Find where the given text appears and provide that cell's center as [x, y] coordinate. 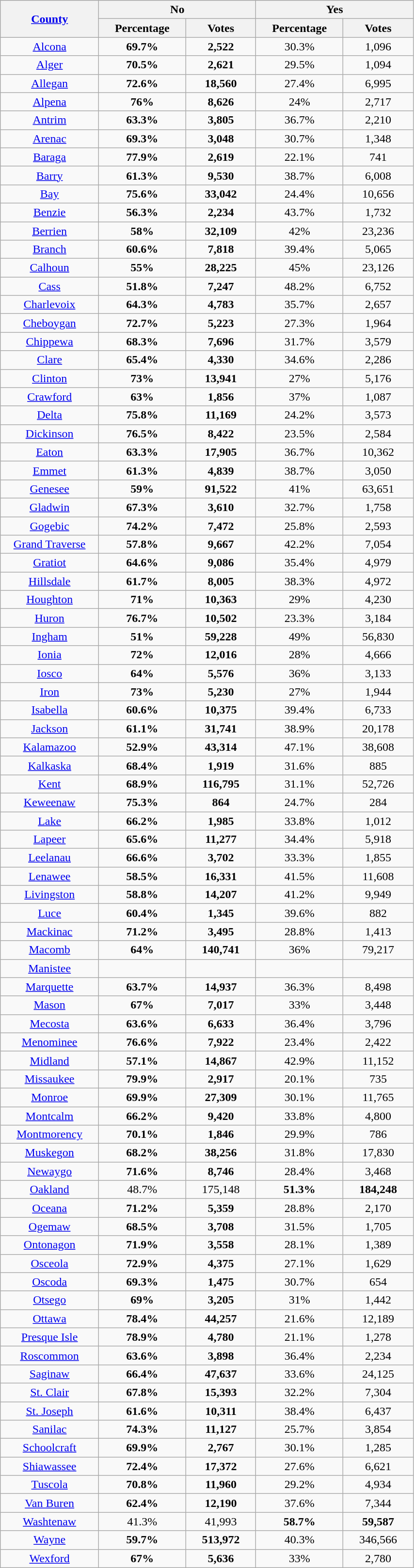
1,348 [378, 139]
Osceola [49, 1263]
8,422 [221, 434]
11,608 [378, 876]
Kalamazoo [49, 747]
60.4% [143, 913]
Cass [49, 286]
68.9% [143, 784]
1,096 [378, 47]
3,558 [221, 1245]
10,656 [378, 194]
2,210 [378, 120]
County [49, 19]
59,228 [221, 637]
71.6% [143, 1171]
6,995 [378, 83]
41,993 [221, 1521]
72.6% [143, 83]
4,666 [378, 655]
12,016 [221, 655]
4,780 [221, 1337]
72.4% [143, 1466]
17,830 [378, 1153]
4,783 [221, 305]
56,830 [378, 637]
3,702 [221, 858]
31.7% [300, 342]
27.4% [300, 83]
Huron [49, 618]
1,345 [221, 913]
32.2% [300, 1392]
3,579 [378, 342]
Van Buren [49, 1503]
1,732 [378, 212]
Kent [49, 784]
1,475 [221, 1282]
28,225 [221, 268]
Monroe [49, 1097]
2,657 [378, 305]
13,941 [221, 378]
1,944 [378, 692]
Luce [49, 913]
21.1% [300, 1337]
38.9% [300, 729]
Bay [49, 194]
14,867 [221, 1060]
66.6% [143, 858]
Lake [49, 821]
32,109 [221, 231]
1,758 [378, 507]
47,637 [221, 1374]
1,413 [378, 931]
39.6% [300, 913]
7,344 [378, 1503]
6,008 [378, 175]
4,230 [378, 600]
175,148 [221, 1190]
64.6% [143, 563]
St. Clair [49, 1392]
10,311 [221, 1411]
51.8% [143, 286]
34.4% [300, 839]
1,705 [378, 1226]
57.1% [143, 1060]
38.3% [300, 581]
71.9% [143, 1245]
27,309 [221, 1097]
68.5% [143, 1226]
7,054 [378, 544]
Kalkaska [49, 765]
38.4% [300, 1411]
Wexford [49, 1558]
6,633 [221, 1024]
3,205 [221, 1300]
43.7% [300, 212]
Ontonagon [49, 1245]
23.3% [300, 618]
Mecosta [49, 1024]
12,190 [221, 1503]
Muskegon [49, 1153]
1,855 [378, 858]
59% [143, 489]
6,437 [378, 1411]
4,972 [378, 581]
7,818 [221, 249]
43,314 [221, 747]
Crawford [49, 397]
2,286 [378, 360]
59.7% [143, 1540]
5,359 [221, 1208]
57.8% [143, 544]
68.2% [143, 1153]
23.5% [300, 434]
Wayne [49, 1540]
20.1% [300, 1079]
6,752 [378, 286]
2,917 [221, 1079]
33,042 [221, 194]
31.5% [300, 1226]
7,017 [221, 1005]
3,133 [378, 673]
5,918 [378, 839]
29% [300, 600]
Delta [49, 415]
78.9% [143, 1337]
29.2% [300, 1485]
76% [143, 102]
Washtenaw [49, 1521]
7,304 [378, 1392]
79.9% [143, 1079]
2,780 [378, 1558]
14,937 [221, 987]
Manistee [49, 968]
35.7% [300, 305]
58.8% [143, 895]
Tuscola [49, 1485]
1,919 [221, 765]
Chippewa [49, 342]
Arenac [49, 139]
11,960 [221, 1485]
346,566 [378, 1540]
52.9% [143, 747]
Oscoda [49, 1282]
1,964 [378, 323]
4,800 [378, 1116]
3,495 [221, 931]
2,522 [221, 47]
32.7% [300, 507]
23.4% [300, 1042]
Mackinac [49, 931]
Clare [49, 360]
4,330 [221, 360]
Shiawassee [49, 1466]
24.7% [300, 802]
52,726 [378, 784]
24.4% [300, 194]
9,530 [221, 175]
Baraga [49, 157]
56.3% [143, 212]
1,442 [378, 1300]
4,934 [378, 1485]
41.3% [143, 1521]
184,248 [378, 1190]
Gratiot [49, 563]
35.4% [300, 563]
51.3% [300, 1190]
31,741 [221, 729]
48.2% [300, 286]
24% [300, 102]
45% [300, 268]
Ogemaw [49, 1226]
No [177, 10]
Macomb [49, 950]
Branch [49, 249]
5,176 [378, 378]
16,331 [221, 876]
61.6% [143, 1411]
3,805 [221, 120]
2,621 [221, 65]
3,610 [221, 507]
6,621 [378, 1466]
11,169 [221, 415]
72.7% [143, 323]
Leelanau [49, 858]
12,189 [378, 1319]
7,247 [221, 286]
5,223 [221, 323]
11,765 [378, 1097]
58.7% [300, 1521]
74.2% [143, 526]
59,587 [378, 1521]
3,048 [221, 139]
3,708 [221, 1226]
28.4% [300, 1171]
62.4% [143, 1503]
Presque Isle [49, 1337]
25.7% [300, 1429]
79,217 [378, 950]
Allegan [49, 83]
Houghton [49, 600]
21.6% [300, 1319]
58.5% [143, 876]
2,593 [378, 526]
5,230 [221, 692]
1,087 [378, 397]
Charlevoix [49, 305]
Genesee [49, 489]
66.4% [143, 1374]
Menominee [49, 1042]
30.3% [300, 47]
33.6% [300, 1374]
Lenawee [49, 876]
49% [300, 637]
15,393 [221, 1392]
41% [300, 489]
28.1% [300, 1245]
Berrien [49, 231]
Alpena [49, 102]
Otsego [49, 1300]
61.1% [143, 729]
77.9% [143, 157]
9,420 [221, 1116]
Roscommon [49, 1355]
Cheboygan [49, 323]
29.5% [300, 65]
Mason [49, 1005]
68.4% [143, 765]
58% [143, 231]
1,278 [378, 1337]
63,651 [378, 489]
654 [378, 1282]
2,422 [378, 1042]
70.1% [143, 1134]
72% [143, 655]
67.3% [143, 507]
41.5% [300, 876]
42.9% [300, 1060]
5,065 [378, 249]
Livingston [49, 895]
Jackson [49, 729]
11,127 [221, 1429]
Grand Traverse [49, 544]
Gladwin [49, 507]
25.8% [300, 526]
885 [378, 765]
37.6% [300, 1503]
3,448 [378, 1005]
75.8% [143, 415]
75.3% [143, 802]
Iosco [49, 673]
64.3% [143, 305]
69.7% [143, 47]
864 [221, 802]
42.2% [300, 544]
Alcona [49, 47]
Benzie [49, 212]
31.1% [300, 784]
Ionia [49, 655]
44,257 [221, 1319]
2,619 [221, 157]
38,608 [378, 747]
72.9% [143, 1263]
Schoolcraft [49, 1448]
2,767 [221, 1448]
55% [143, 268]
2,170 [378, 1208]
4,839 [221, 470]
1,094 [378, 65]
Missaukee [49, 1079]
8,626 [221, 102]
Barry [49, 175]
6,733 [378, 710]
Keweenaw [49, 802]
Isabella [49, 710]
1,985 [221, 821]
3,184 [378, 618]
70.8% [143, 1485]
Lapeer [49, 839]
5,636 [221, 1558]
67.8% [143, 1392]
20,178 [378, 729]
513,972 [221, 1540]
8,746 [221, 1171]
51% [143, 637]
41.2% [300, 895]
63.7% [143, 987]
Gogebic [49, 526]
91,522 [221, 489]
1,846 [221, 1134]
78.4% [143, 1319]
1,856 [221, 397]
116,795 [221, 784]
34.6% [300, 360]
9,949 [378, 895]
Midland [49, 1060]
1,389 [378, 1245]
40.3% [300, 1540]
Oakland [49, 1190]
11,152 [378, 1060]
17,372 [221, 1466]
65.6% [143, 839]
St. Joseph [49, 1411]
31% [300, 1300]
Iron [49, 692]
61.7% [143, 581]
741 [378, 157]
22.1% [300, 157]
27.1% [300, 1263]
Clinton [49, 378]
38,256 [221, 1153]
23,236 [378, 231]
786 [378, 1134]
10,363 [221, 600]
Yes [334, 10]
74.3% [143, 1429]
4,375 [221, 1263]
Antrim [49, 120]
9,086 [221, 563]
9,667 [221, 544]
37% [300, 397]
Emmet [49, 470]
Alger [49, 65]
10,362 [378, 452]
70.5% [143, 65]
10,502 [221, 618]
Hillsdale [49, 581]
3,898 [221, 1355]
Sanilac [49, 1429]
882 [378, 913]
65.4% [143, 360]
75.6% [143, 194]
Eaton [49, 452]
8,498 [378, 987]
42% [300, 231]
3,573 [378, 415]
69% [143, 1300]
Ingham [49, 637]
3,468 [378, 1171]
18,560 [221, 83]
29.9% [300, 1134]
5,576 [221, 673]
4,979 [378, 563]
63% [143, 397]
7,922 [221, 1042]
Ottawa [49, 1319]
Marquette [49, 987]
8,005 [221, 581]
735 [378, 1079]
2,717 [378, 102]
31.6% [300, 765]
1,285 [378, 1448]
48.7% [143, 1190]
3,854 [378, 1429]
33.3% [300, 858]
68.3% [143, 342]
28% [300, 655]
27.3% [300, 323]
36.3% [300, 987]
24,125 [378, 1374]
27.6% [300, 1466]
71% [143, 600]
14,207 [221, 895]
1,629 [378, 1263]
140,741 [221, 950]
Montcalm [49, 1116]
1,012 [378, 821]
Saginaw [49, 1374]
17,905 [221, 452]
7,696 [221, 342]
284 [378, 802]
23,126 [378, 268]
31.8% [300, 1153]
47.1% [300, 747]
3,050 [378, 470]
76.6% [143, 1042]
Oceana [49, 1208]
7,472 [221, 526]
Montmorency [49, 1134]
76.7% [143, 618]
76.5% [143, 434]
Dickinson [49, 434]
Newaygo [49, 1171]
2,584 [378, 434]
10,375 [221, 710]
11,277 [221, 839]
Calhoun [49, 268]
24.2% [300, 415]
3,796 [378, 1024]
